For the text-containing cell, return its midpoint in [x, y] coordinate format. 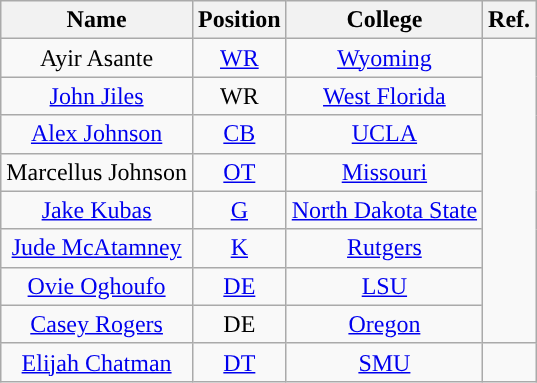
College [384, 20]
North Dakota State [384, 210]
Position [239, 20]
Oregon [384, 324]
West Florida [384, 96]
Rutgers [384, 248]
K [239, 248]
Alex Johnson [97, 134]
Name [97, 20]
OT [239, 172]
Wyoming [384, 58]
Casey Rogers [97, 324]
Elijah Chatman [97, 362]
SMU [384, 362]
Ayir Asante [97, 58]
Jude McAtamney [97, 248]
G [239, 210]
Marcellus Johnson [97, 172]
Jake Kubas [97, 210]
DT [239, 362]
Ovie Oghoufo [97, 286]
Missouri [384, 172]
LSU [384, 286]
UCLA [384, 134]
Ref. [510, 20]
CB [239, 134]
John Jiles [97, 96]
